Provide the (x, y) coordinate of the cell's center where the given text is located.  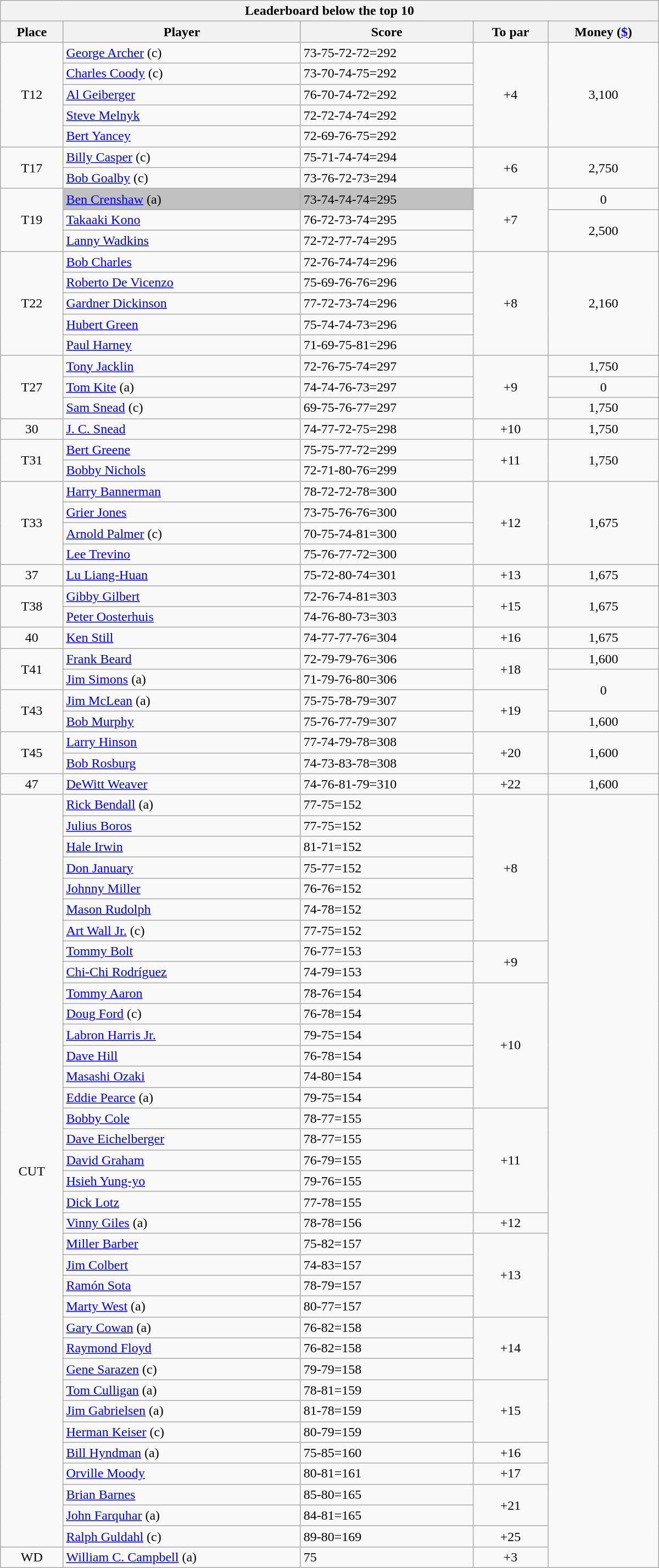
Marty West (a) (182, 1307)
+17 (511, 1474)
DeWitt Weaver (182, 784)
40 (32, 638)
3,100 (603, 94)
72-76-74-74=296 (387, 262)
+14 (511, 1348)
William C. Campbell (a) (182, 1557)
77-74-79-78=308 (387, 742)
71-79-76-80=306 (387, 680)
37 (32, 575)
Takaaki Kono (182, 220)
Rick Bendall (a) (182, 805)
T43 (32, 711)
75-72-80-74=301 (387, 575)
Money ($) (603, 32)
+22 (511, 784)
2,160 (603, 304)
Roberto De Vicenzo (182, 283)
72-79-79-76=306 (387, 659)
72-76-74-81=303 (387, 596)
75-74-74-73=296 (387, 324)
To par (511, 32)
74-76-81-79=310 (387, 784)
75-82=157 (387, 1244)
Larry Hinson (182, 742)
Lee Trevino (182, 554)
Arnold Palmer (c) (182, 533)
+18 (511, 669)
T22 (32, 304)
George Archer (c) (182, 53)
T27 (32, 387)
Ramón Sota (182, 1286)
T19 (32, 220)
75-76-77-79=307 (387, 721)
Score (387, 32)
75-69-76-76=296 (387, 283)
+19 (511, 711)
74-83=157 (387, 1264)
73-74-74-74=295 (387, 199)
Jim Simons (a) (182, 680)
Frank Beard (182, 659)
+21 (511, 1505)
Gardner Dickinson (182, 304)
Eddie Pearce (a) (182, 1097)
Ken Still (182, 638)
Hale Irwin (182, 847)
Johnny Miller (182, 888)
+4 (511, 94)
76-70-74-72=292 (387, 94)
Masashi Ozaki (182, 1077)
Jim Gabrielsen (a) (182, 1411)
Orville Moody (182, 1474)
78-81=159 (387, 1390)
Gary Cowan (a) (182, 1328)
2,500 (603, 230)
47 (32, 784)
80-81=161 (387, 1474)
78-72-72-78=300 (387, 491)
T12 (32, 94)
30 (32, 429)
78-79=157 (387, 1286)
Bob Charles (182, 262)
Art Wall Jr. (c) (182, 931)
Bill Hyndman (a) (182, 1453)
80-77=157 (387, 1307)
Charles Coody (c) (182, 74)
+25 (511, 1536)
Bert Greene (182, 450)
69-75-76-77=297 (387, 408)
79-76=155 (387, 1181)
Tommy Aaron (182, 993)
74-76-80-73=303 (387, 617)
75-71-74-74=294 (387, 157)
Bob Goalby (c) (182, 178)
74-80=154 (387, 1077)
Tony Jacklin (182, 366)
71-69-75-81=296 (387, 345)
72-76-75-74=297 (387, 366)
81-71=152 (387, 847)
76-77=153 (387, 951)
75-76-77-72=300 (387, 554)
Ben Crenshaw (a) (182, 199)
84-81=165 (387, 1515)
78-78=156 (387, 1223)
Sam Snead (c) (182, 408)
78-76=154 (387, 993)
Place (32, 32)
77-72-73-74=296 (387, 304)
Don January (182, 867)
73-76-72-73=294 (387, 178)
+20 (511, 753)
T31 (32, 460)
70-75-74-81=300 (387, 533)
T45 (32, 753)
80-79=159 (387, 1432)
Hubert Green (182, 324)
75-75-78-79=307 (387, 701)
Ralph Guldahl (c) (182, 1536)
Steve Melnyk (182, 115)
Dave Eichelberger (182, 1139)
74-74-76-73=297 (387, 387)
72-72-74-74=292 (387, 115)
Lanny Wadkins (182, 240)
76-79=155 (387, 1160)
75-77=152 (387, 867)
85-80=165 (387, 1494)
Harry Bannerman (182, 491)
Bobby Nichols (182, 471)
73-70-74-75=292 (387, 74)
Lu Liang-Huan (182, 575)
T38 (32, 606)
74-73-83-78=308 (387, 763)
Paul Harney (182, 345)
Bob Rosburg (182, 763)
Jim McLean (a) (182, 701)
+3 (511, 1557)
Herman Keiser (c) (182, 1432)
Labron Harris Jr. (182, 1035)
Bert Yancey (182, 136)
Bob Murphy (182, 721)
Julius Boros (182, 826)
81-78=159 (387, 1411)
Gene Sarazen (c) (182, 1369)
Hsieh Yung-yo (182, 1181)
+7 (511, 220)
Miller Barber (182, 1244)
72-71-80-76=299 (387, 471)
CUT (32, 1171)
T33 (32, 523)
Mason Rudolph (182, 909)
Player (182, 32)
76-76=152 (387, 888)
T41 (32, 669)
74-77-72-75=298 (387, 429)
75 (387, 1557)
David Graham (182, 1160)
Brian Barnes (182, 1494)
Tommy Bolt (182, 951)
T17 (32, 167)
Leaderboard below the top 10 (329, 11)
Vinny Giles (a) (182, 1223)
Jim Colbert (182, 1264)
Dave Hill (182, 1056)
2,750 (603, 167)
74-79=153 (387, 972)
Gibby Gilbert (182, 596)
Raymond Floyd (182, 1348)
76-72-73-74=295 (387, 220)
72-69-76-75=292 (387, 136)
Grier Jones (182, 512)
Tom Culligan (a) (182, 1390)
74-78=152 (387, 909)
73-75-72-72=292 (387, 53)
Chi-Chi Rodríguez (182, 972)
73-75-76-76=300 (387, 512)
Tom Kite (a) (182, 387)
72-72-77-74=295 (387, 240)
Al Geiberger (182, 94)
Billy Casper (c) (182, 157)
79-79=158 (387, 1369)
Doug Ford (c) (182, 1014)
89-80=169 (387, 1536)
Dick Lotz (182, 1202)
Peter Oosterhuis (182, 617)
J. C. Snead (182, 429)
John Farquhar (a) (182, 1515)
WD (32, 1557)
77-78=155 (387, 1202)
+6 (511, 167)
75-75-77-72=299 (387, 450)
Bobby Cole (182, 1118)
75-85=160 (387, 1453)
74-77-77-76=304 (387, 638)
